Capture the cell that displays the provided text and extract its (X, Y) central coordinate. 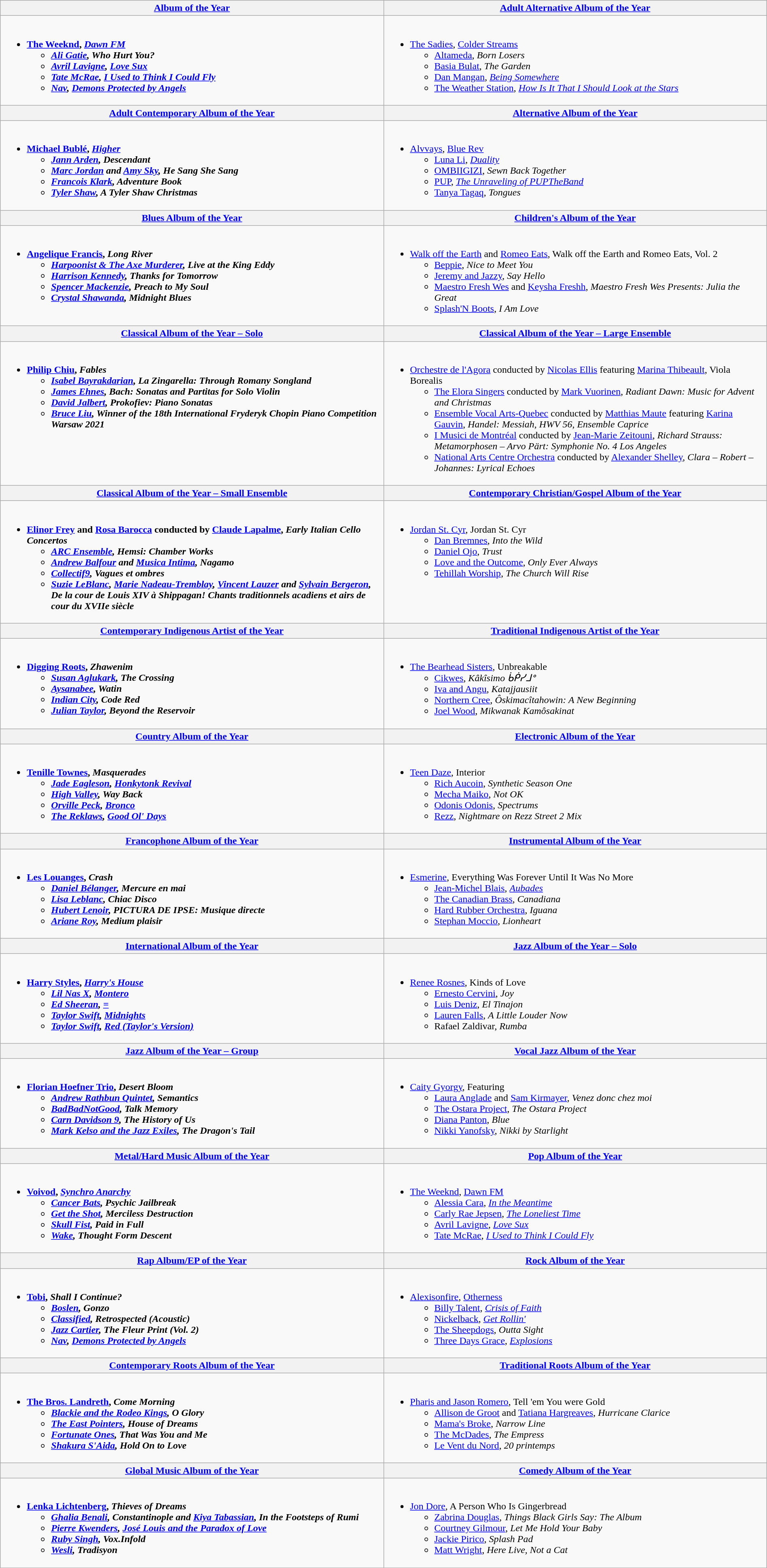
Adult Contemporary Album of the Year (192, 113)
Les Louanges, CrashDaniel Bélanger, Mercure en maiLisa Leblanc, Chiac DiscoHubert Lenoir, PICTURA DE IPSE: Musique directeAriane Roy, Medium plaisir (192, 894)
Album of the Year (192, 8)
Pop Album of the Year (575, 1156)
International Album of the Year (192, 946)
Contemporary Indigenous Artist of the Year (192, 631)
Adult Alternative Album of the Year (575, 8)
Jordan St. Cyr, Jordan St. CyrDan Bremnes, Into the WildDaniel Ojo, TrustLove and the Outcome, Only Ever AlwaysTehillah Worship, The Church Will Rise (575, 562)
Classical Album of the Year – Large Ensemble (575, 334)
Digging Roots, ZhawenimSusan Aglukark, The CrossingAysanabee, WatinIndian City, Code RedJulian Taylor, Beyond the Reservoir (192, 683)
Voivod, Synchro AnarchyCancer Bats, Psychic JailbreakGet the Shot, Merciless DestructionSkull Fist, Paid in FullWake, Thought Form Descent (192, 1209)
Classical Album of the Year – Solo (192, 334)
Children's Album of the Year (575, 218)
Contemporary Christian/Gospel Album of the Year (575, 493)
Traditional Indigenous Artist of the Year (575, 631)
Tobi, Shall I Continue?Boslen, GonzoClassified, Retrospected (Acoustic)Jazz Cartier, The Fleur Print (Vol. 2)Nav, Demons Protected by Angels (192, 1313)
Harry Styles, Harry's HouseLil Nas X, MonteroEd Sheeran, =Taylor Swift, MidnightsTaylor Swift, Red (Taylor's Version) (192, 998)
Michael Bublé, HigherJann Arden, DescendantMarc Jordan and Amy Sky, He Sang She SangFrancois Klark, Adventure BookTyler Shaw, A Tyler Shaw Christmas (192, 165)
Classical Album of the Year – Small Ensemble (192, 493)
Contemporary Roots Album of the Year (192, 1366)
Rock Album of the Year (575, 1261)
Jazz Album of the Year – Solo (575, 946)
Jazz Album of the Year – Group (192, 1051)
Teen Daze, InteriorRich Aucoin, Synthetic Season OneMecha Maiko, Not OKOdonis Odonis, SpectrumsRezz, Nightmare on Rezz Street 2 Mix (575, 788)
Instrumental Album of the Year (575, 841)
Country Album of the Year (192, 736)
Alternative Album of the Year (575, 113)
The Weeknd, Dawn FMAlessia Cara, In the MeantimeCarly Rae Jepsen, The Loneliest TimeAvril Lavigne, Love SuxTate McRae, I Used to Think I Could Fly (575, 1209)
Metal/Hard Music Album of the Year (192, 1156)
The Weeknd, Dawn FMAli Gatie, Who Hurt You?Avril Lavigne, Love SuxTate McRae, I Used to Think I Could FlyNav, Demons Protected by Angels (192, 61)
Comedy Album of the Year (575, 1470)
Global Music Album of the Year (192, 1470)
Tenille Townes, MasqueradesJade Eagleson, Honkytonk RevivalHigh Valley, Way BackOrville Peck, BroncoThe Reklaws, Good Ol' Days (192, 788)
Alvvays, Blue RevLuna Li, DualityOMBIIGIZI, Sewn Back TogetherPUP, The Unraveling of PUPTheBandTanya Tagaq, Tongues (575, 165)
Rap Album/EP of the Year (192, 1261)
Francophone Album of the Year (192, 841)
Vocal Jazz Album of the Year (575, 1051)
Traditional Roots Album of the Year (575, 1366)
Blues Album of the Year (192, 218)
Alexisonfire, OthernessBilly Talent, Crisis of FaithNickelback, Get Rollin'The Sheepdogs, Outta SightThree Days Grace, Explosions (575, 1313)
Renee Rosnes, Kinds of LoveErnesto Cervini, JoyLuis Deniz, El TinajonLauren Falls, A Little Louder NowRafael Zaldivar, Rumba (575, 998)
Electronic Album of the Year (575, 736)
